From the cell containing the given text, extract its center point as (x, y) coordinate. 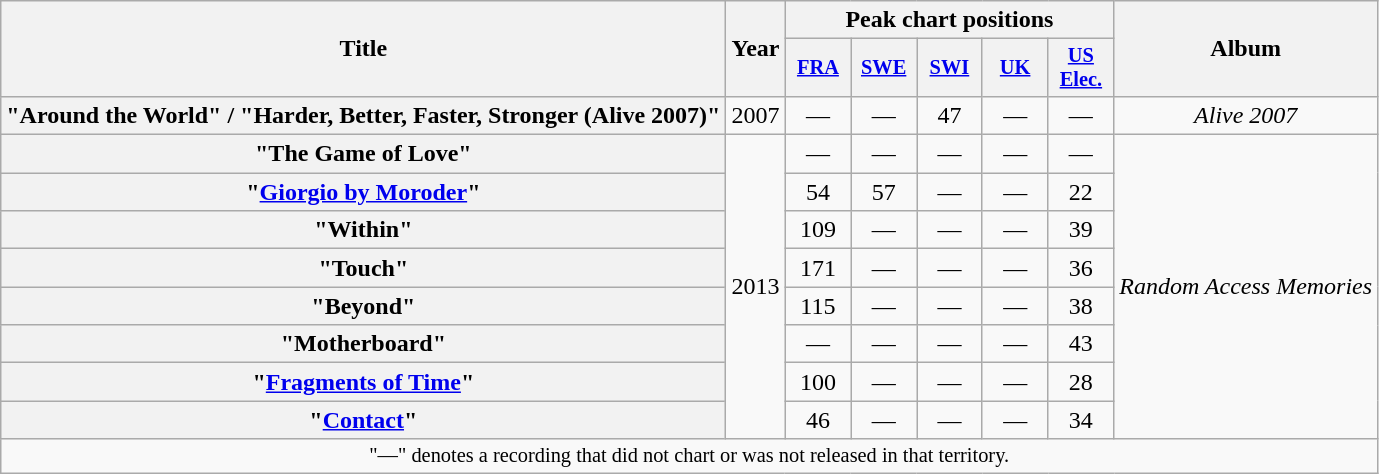
"Within" (364, 230)
47 (950, 115)
SWI (950, 68)
Album (1246, 49)
Title (364, 49)
36 (1081, 268)
46 (818, 420)
USElec. (1081, 68)
Year (756, 49)
"Touch" (364, 268)
"—" denotes a recording that did not chart or was not released in that territory. (690, 456)
"Giorgio by Moroder" (364, 192)
38 (1081, 306)
"Fragments of Time" (364, 382)
SWE (884, 68)
"Motherboard" (364, 344)
2013 (756, 287)
109 (818, 230)
"Beyond" (364, 306)
"Contact" (364, 420)
"Around the World" / "Harder, Better, Faster, Stronger (Alive 2007)" (364, 115)
28 (1081, 382)
43 (1081, 344)
39 (1081, 230)
FRA (818, 68)
Alive 2007 (1246, 115)
100 (818, 382)
57 (884, 192)
"The Game of Love" (364, 154)
34 (1081, 420)
UK (1015, 68)
22 (1081, 192)
Peak chart positions (950, 20)
Random Access Memories (1246, 287)
54 (818, 192)
115 (818, 306)
171 (818, 268)
2007 (756, 115)
